Pinpoint the cell where the given text exists, returning its [X, Y] midpoint coordinate. 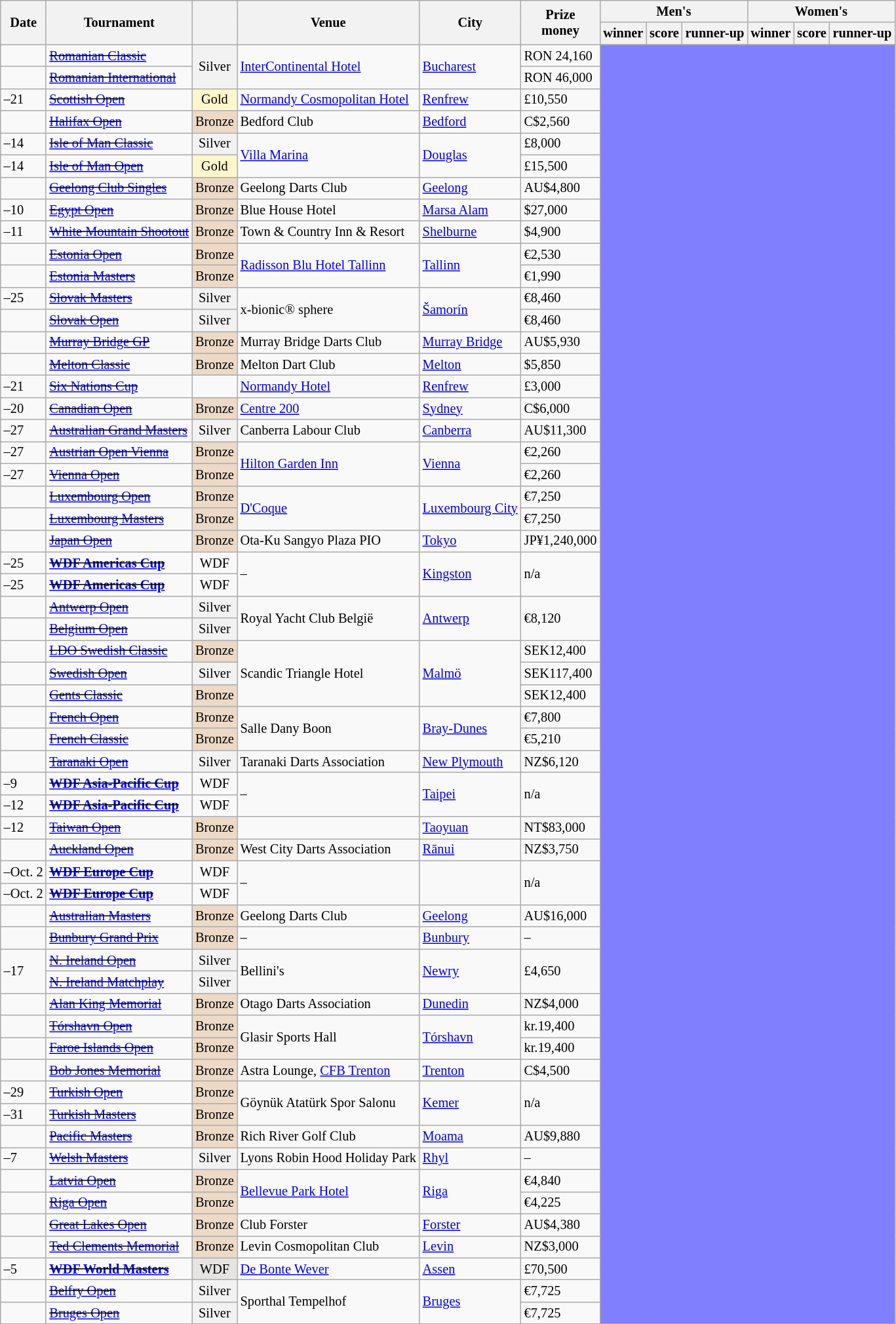
Austrian Open Vienna [119, 452]
Lyons Robin Hood Holiday Park [328, 1158]
AU$9,880 [561, 1137]
Isle of Man Classic [119, 144]
Tórshavn Open [119, 1026]
Melton Dart Club [328, 364]
Salle Dany Boon [328, 728]
–10 [24, 210]
€2,530 [561, 254]
Melton [471, 364]
€4,225 [561, 1203]
Faroe Islands Open [119, 1048]
Göynük Atatürk Spor Salonu [328, 1104]
NT$83,000 [561, 828]
Scandic Triangle Hotel [328, 672]
C$4,500 [561, 1070]
Halifax Open [119, 122]
£4,650 [561, 971]
Taipei [471, 794]
Luxembourg Masters [119, 518]
Swedish Open [119, 673]
£3,000 [561, 386]
Rānui [471, 849]
Melton Classic [119, 364]
Belgium Open [119, 629]
Auckland Open [119, 849]
Egypt Open [119, 210]
Six Nations Cup [119, 386]
NZ$6,120 [561, 762]
N. Ireland Open [119, 960]
Moama [471, 1137]
Ted Clements Memorial [119, 1247]
Japan Open [119, 541]
Riga [471, 1192]
RON 24,160 [561, 56]
Taiwan Open [119, 828]
Normandy Hotel [328, 386]
–29 [24, 1093]
Glasir Sports Hall [328, 1037]
Australian Masters [119, 916]
Vienna Open [119, 475]
Otago Darts Association [328, 1004]
€1,990 [561, 276]
Canberra Labour Club [328, 431]
Tokyo [471, 541]
Scottish Open [119, 100]
SEK117,400 [561, 673]
–20 [24, 408]
Antwerp Open [119, 607]
Belfry Open [119, 1291]
€8,120 [561, 617]
x-bionic® sphere [328, 309]
De Bonte Wever [328, 1269]
InterContinental Hotel [328, 67]
Latvia Open [119, 1180]
French Classic [119, 739]
Douglas [471, 155]
N. Ireland Matchplay [119, 982]
Turkish Open [119, 1093]
€7,800 [561, 717]
£70,500 [561, 1269]
Taranaki Open [119, 762]
Isle of Man Open [119, 166]
Dunedin [471, 1004]
Ota-Ku Sangyo Plaza PIO [328, 541]
Royal Yacht Club België [328, 617]
Radisson Blu Hotel Tallinn [328, 265]
West City Darts Association [328, 849]
Rich River Golf Club [328, 1137]
Bray-Dunes [471, 728]
Bucharest [471, 67]
Trenton [471, 1070]
Slovak Open [119, 321]
Villa Marina [328, 155]
Romanian International [119, 77]
£8,000 [561, 144]
$4,900 [561, 232]
Luxembourg City [471, 507]
Geelong Club Singles [119, 188]
Club Forster [328, 1224]
Tournament [119, 22]
£15,500 [561, 166]
AU$5,930 [561, 342]
–7 [24, 1158]
WDF World Masters [119, 1269]
AU$4,380 [561, 1224]
Bruges Open [119, 1313]
Murray Bridge [471, 342]
Malmö [471, 672]
–5 [24, 1269]
Australian Grand Masters [119, 431]
Pacific Masters [119, 1137]
Murray Bridge Darts Club [328, 342]
Canadian Open [119, 408]
Normandy Cosmopolitan Hotel [328, 100]
$5,850 [561, 364]
£10,550 [561, 100]
Welsh Masters [119, 1158]
–17 [24, 971]
C$6,000 [561, 408]
D'Coque [328, 507]
French Open [119, 717]
JP¥1,240,000 [561, 541]
Bedford Club [328, 122]
AU$4,800 [561, 188]
€5,210 [561, 739]
Slovak Masters [119, 298]
–31 [24, 1114]
Bellini's [328, 971]
Tórshavn [471, 1037]
Šamorín [471, 309]
New Plymouth [471, 762]
Sydney [471, 408]
NZ$3,000 [561, 1247]
Luxembourg Open [119, 497]
Blue House Hotel [328, 210]
Canberra [471, 431]
Rhyl [471, 1158]
Antwerp [471, 617]
Shelburne [471, 232]
–9 [24, 783]
Forster [471, 1224]
Murray Bridge GP [119, 342]
Town & Country Inn & Resort [328, 232]
Vienna [471, 463]
Bunbury [471, 938]
Date [24, 22]
Bob Jones Memorial [119, 1070]
NZ$3,750 [561, 849]
Romanian Classic [119, 56]
Prizemoney [561, 22]
Centre 200 [328, 408]
Levin Cosmopolitan Club [328, 1247]
City [471, 22]
Bruges [471, 1302]
Estonia Open [119, 254]
NZ$4,000 [561, 1004]
Riga Open [119, 1203]
Astra Lounge, CFB Trenton [328, 1070]
C$2,560 [561, 122]
Kingston [471, 574]
White Mountain Shootout [119, 232]
Levin [471, 1247]
$27,000 [561, 210]
Great Lakes Open [119, 1224]
Tallinn [471, 265]
Taoyuan [471, 828]
Newry [471, 971]
Men's [674, 11]
AU$11,300 [561, 431]
Women's [821, 11]
Kemer [471, 1104]
Venue [328, 22]
RON 46,000 [561, 77]
Hilton Garden Inn [328, 463]
Alan King Memorial [119, 1004]
€4,840 [561, 1180]
AU$16,000 [561, 916]
Marsa Alam [471, 210]
Assen [471, 1269]
Bellevue Park Hotel [328, 1192]
Taranaki Darts Association [328, 762]
Bunbury Grand Prix [119, 938]
Gents Classic [119, 695]
LDO Swedish Classic [119, 651]
Turkish Masters [119, 1114]
Sporthal Tempelhof [328, 1302]
Estonia Masters [119, 276]
Bedford [471, 122]
–11 [24, 232]
